Pinpoint the cell where the given text exists, returning its [x, y] midpoint coordinate. 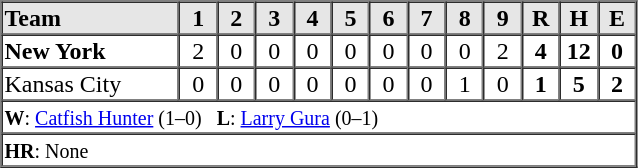
6 [388, 18]
E [617, 18]
7 [427, 18]
New York [91, 50]
12 [579, 50]
Kansas City [91, 84]
HR: None [319, 150]
H [579, 18]
W: Catfish Hunter (1–0) L: Larry Gura (0–1) [319, 116]
Team [91, 18]
3 [274, 18]
9 [503, 18]
R [541, 18]
8 [465, 18]
